Output the (x, y) coordinate of the center of the cell containing the given text.  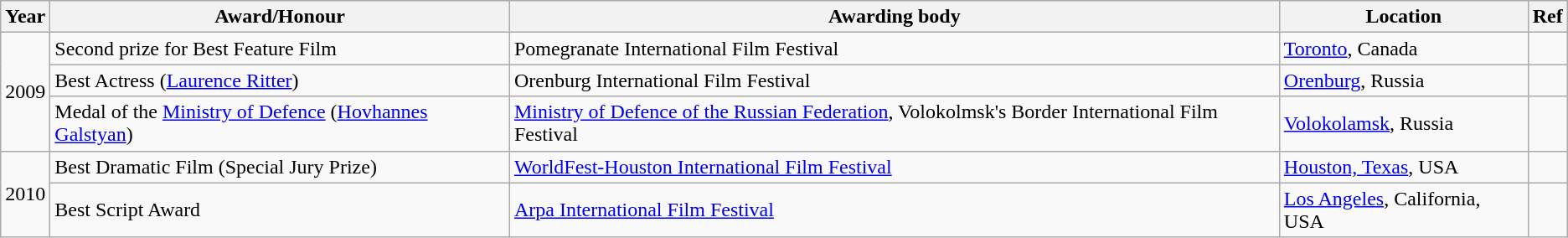
Award/Honour (280, 17)
Houston, Texas, USA (1404, 167)
WorldFest-Houston International Film Festival (895, 167)
Location (1404, 17)
Second prize for Best Feature Film (280, 49)
Orenburg, Russia (1404, 80)
2009 (25, 92)
Volokolamsk, Russia (1404, 124)
Best Actress (Laurence Ritter) (280, 80)
Orenburg International Film Festival (895, 80)
Arpa International Film Festival (895, 210)
Ministry of Defence of the Russian Federation, Volokolmsk's Border International Film Festival (895, 124)
Toronto, Canada (1404, 49)
Pomegranate International Film Festival (895, 49)
Los Angeles, California, USA (1404, 210)
Ref (1548, 17)
2010 (25, 194)
Best Script Award (280, 210)
Year (25, 17)
Awarding body (895, 17)
Best Dramatic Film (Special Jury Prize) (280, 167)
Medal of the Ministry of Defence (Hovhannes Galstyan) (280, 124)
